Provide the [X, Y] coordinate of the cell's center where the given text is located.  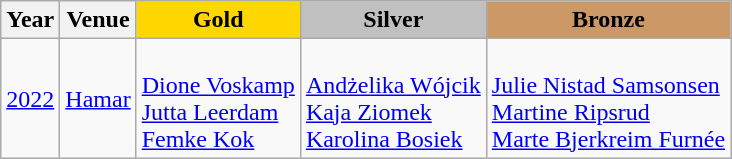
Venue [98, 20]
2022 [30, 98]
Dione VoskampJutta LeerdamFemke Kok [218, 98]
Year [30, 20]
Julie Nistad SamsonsenMartine RipsrudMarte Bjerkreim Furnée [608, 98]
Hamar [98, 98]
Andżelika WójcikKaja ZiomekKarolina Bosiek [393, 98]
Gold [218, 20]
Silver [393, 20]
Bronze [608, 20]
